Detect which cell encompasses the target text, then output its (X, Y) center coordinate. 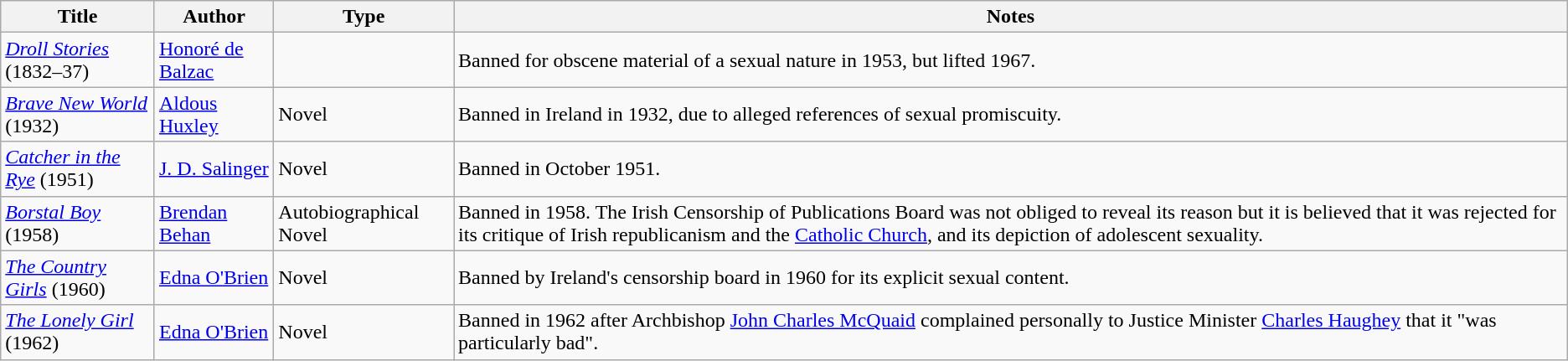
Catcher in the Rye (1951) (78, 169)
Borstal Boy (1958) (78, 223)
Banned in Ireland in 1932, due to alleged references of sexual promiscuity. (1011, 114)
Notes (1011, 17)
Droll Stories (1832–37) (78, 60)
Banned in 1962 after Archbishop John Charles McQuaid complained personally to Justice Minister Charles Haughey that it "was particularly bad". (1011, 332)
Type (364, 17)
Honoré de Balzac (214, 60)
Brave New World (1932) (78, 114)
Aldous Huxley (214, 114)
Banned by Ireland's censorship board in 1960 for its explicit sexual content. (1011, 278)
Author (214, 17)
Title (78, 17)
The Country Girls (1960) (78, 278)
Brendan Behan (214, 223)
The Lonely Girl (1962) (78, 332)
Banned in October 1951. (1011, 169)
J. D. Salinger (214, 169)
Banned for obscene material of a sexual nature in 1953, but lifted 1967. (1011, 60)
Autobiographical Novel (364, 223)
